Return the [x, y] coordinate for the center point of the cell that contains the specified text.  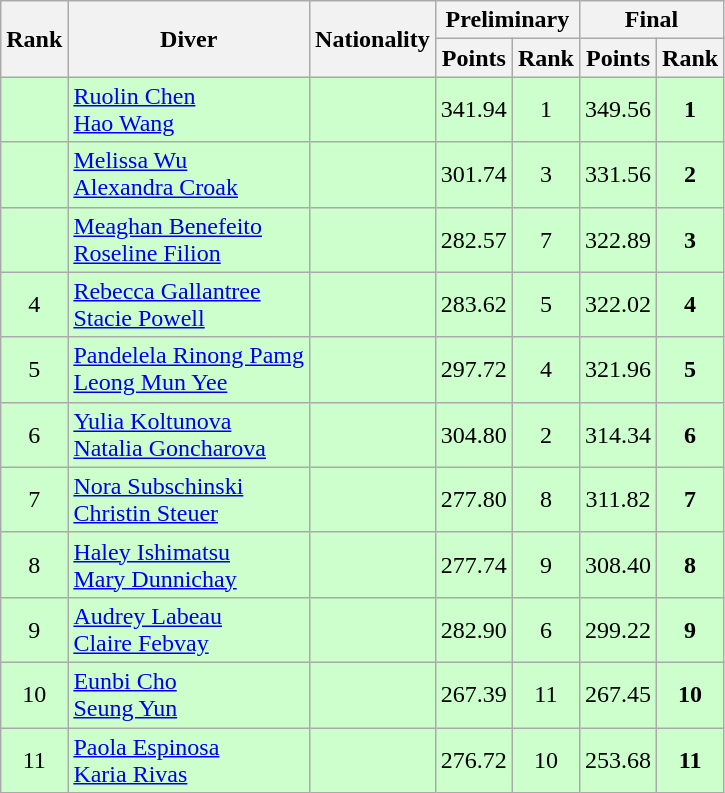
322.02 [618, 304]
304.80 [474, 434]
297.72 [474, 370]
Audrey LabeauClaire Febvay [189, 630]
277.74 [474, 564]
322.89 [618, 240]
314.34 [618, 434]
Rebecca GallantreeStacie Powell [189, 304]
Nationality [373, 39]
276.72 [474, 760]
341.94 [474, 110]
Ruolin ChenHao Wang [189, 110]
301.74 [474, 174]
Melissa WuAlexandra Croak [189, 174]
267.45 [618, 694]
311.82 [618, 500]
Diver [189, 39]
267.39 [474, 694]
Nora SubschinskiChristin Steuer [189, 500]
Pandelela Rinong PamgLeong Mun Yee [189, 370]
308.40 [618, 564]
299.22 [618, 630]
253.68 [618, 760]
349.56 [618, 110]
Haley IshimatsuMary Dunnichay [189, 564]
331.56 [618, 174]
Meaghan BenefeitoRoseline Filion [189, 240]
282.57 [474, 240]
277.80 [474, 500]
282.90 [474, 630]
321.96 [618, 370]
Preliminary [507, 20]
Eunbi ChoSeung Yun [189, 694]
Paola EspinosaKaria Rivas [189, 760]
Final [651, 20]
283.62 [474, 304]
Yulia KoltunovaNatalia Goncharova [189, 434]
